Search for the cell housing the specified text and yield its (x, y) center coordinate. 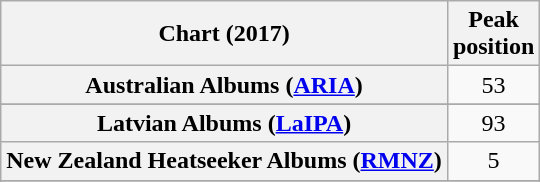
Chart (2017) (224, 34)
93 (493, 123)
Australian Albums (ARIA) (224, 85)
Peak position (493, 34)
New Zealand Heatseeker Albums (RMNZ) (224, 161)
53 (493, 85)
5 (493, 161)
Latvian Albums (LaIPA) (224, 123)
